Output the [X, Y] coordinate of the center of the cell containing the given text.  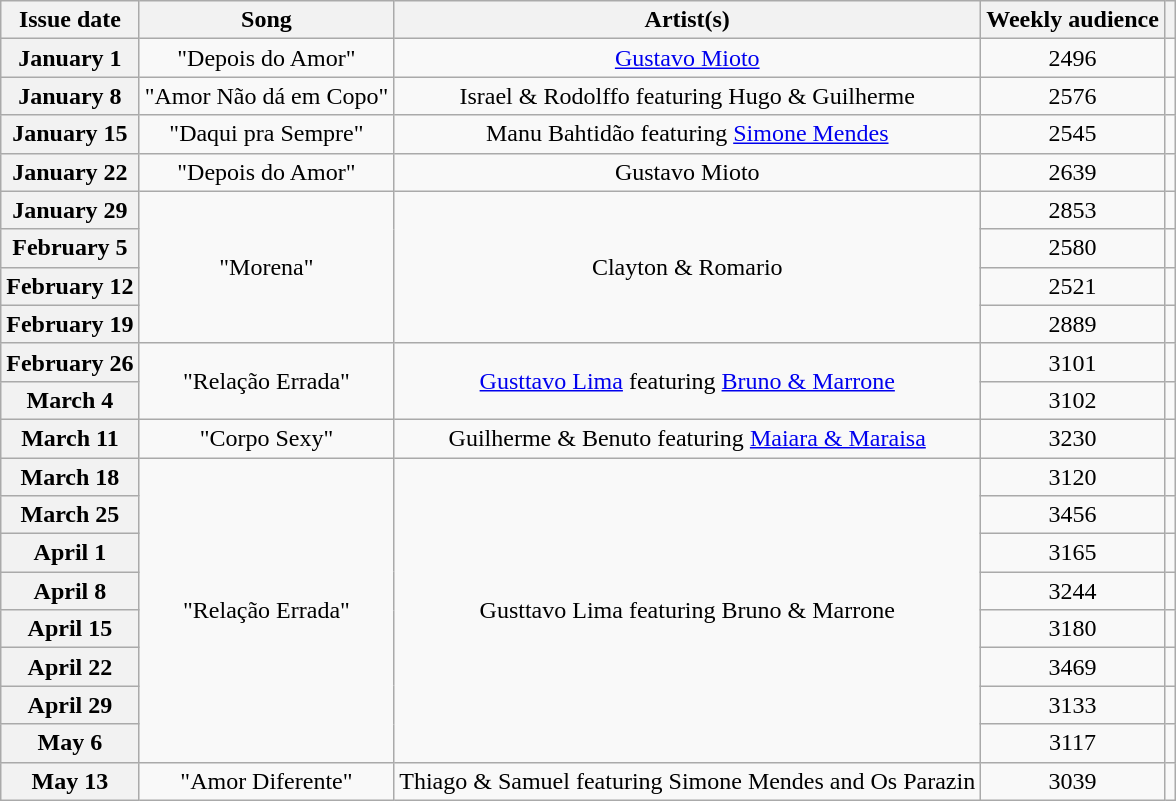
Clayton & Romario [688, 267]
Issue date [70, 20]
January 8 [70, 96]
3101 [1073, 362]
2576 [1073, 96]
2496 [1073, 58]
April 29 [70, 705]
Manu Bahtidão featuring Simone Mendes [688, 134]
3039 [1073, 781]
February 19 [70, 324]
2580 [1073, 248]
January 15 [70, 134]
January 1 [70, 58]
3165 [1073, 553]
3117 [1073, 743]
May 6 [70, 743]
March 11 [70, 438]
3230 [1073, 438]
April 22 [70, 667]
3180 [1073, 629]
"Amor Não dá em Copo" [266, 96]
3456 [1073, 515]
March 18 [70, 477]
February 26 [70, 362]
2639 [1073, 172]
2889 [1073, 324]
"Amor Diferente" [266, 781]
"Daqui pra Sempre" [266, 134]
"Corpo Sexy" [266, 438]
3244 [1073, 591]
Guilherme & Benuto featuring Maiara & Maraisa [688, 438]
April 15 [70, 629]
April 8 [70, 591]
2853 [1073, 210]
January 29 [70, 210]
Weekly audience [1073, 20]
April 1 [70, 553]
Thiago & Samuel featuring Simone Mendes and Os Parazin [688, 781]
3102 [1073, 400]
March 4 [70, 400]
Song [266, 20]
2545 [1073, 134]
Artist(s) [688, 20]
3469 [1073, 667]
"Morena" [266, 267]
February 12 [70, 286]
May 13 [70, 781]
3120 [1073, 477]
Israel & Rodolffo featuring Hugo & Guilherme [688, 96]
3133 [1073, 705]
2521 [1073, 286]
February 5 [70, 248]
January 22 [70, 172]
March 25 [70, 515]
